Return (X, Y) of the center of cell containing provided text 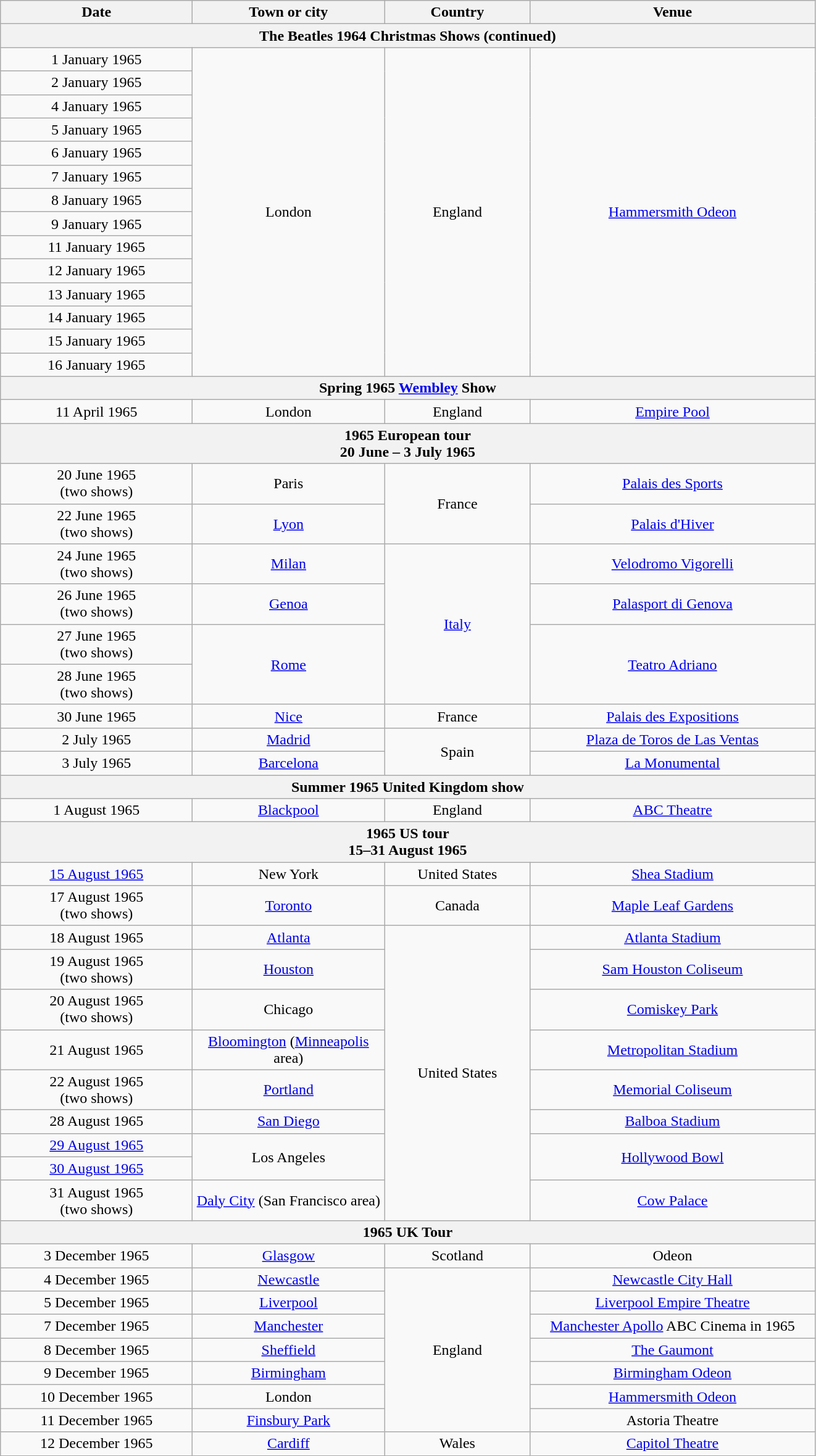
Manchester (289, 1326)
Teatro Adriano (673, 664)
15 August 1965 (96, 874)
4 January 1965 (96, 106)
21 August 1965 (96, 1049)
La Monumental (673, 763)
Odeon (673, 1255)
Genoa (289, 604)
Summer 1965 United Kingdom show (407, 787)
Houston (289, 969)
Finsbury Park (289, 1420)
2 July 1965 (96, 739)
9 January 1965 (96, 223)
8 December 1965 (96, 1350)
29 August 1965 (96, 1145)
Plaza de Toros de Las Ventas (673, 739)
1965 European tour20 June – 3 July 1965 (407, 443)
Portland (289, 1090)
Palasport di Genova (673, 604)
7 December 1965 (96, 1326)
Milan (289, 564)
Barcelona (289, 763)
19 August 1965(two shows) (96, 969)
3 July 1965 (96, 763)
28 August 1965 (96, 1121)
Sam Houston Coliseum (673, 969)
15 January 1965 (96, 341)
Canada (457, 906)
Atlanta (289, 938)
Liverpool Empire Theatre (673, 1303)
18 August 1965 (96, 938)
1965 UK Tour (407, 1232)
Spain (457, 751)
Shea Stadium (673, 874)
Toronto (289, 906)
1965 US tour15–31 August 1965 (407, 842)
Date (96, 12)
Astoria Theatre (673, 1420)
14 January 1965 (96, 318)
Country (457, 12)
6 January 1965 (96, 153)
20 August 1965(two shows) (96, 1010)
31 August 1965(two shows) (96, 1200)
Blackpool (289, 810)
26 June 1965(two shows) (96, 604)
22 June 1965(two shows) (96, 523)
Bloomington (Minneapolis area) (289, 1049)
Cow Palace (673, 1200)
Velodromo Vigorelli (673, 564)
30 August 1965 (96, 1168)
17 August 1965(two shows) (96, 906)
ABC Theatre (673, 810)
Italy (457, 624)
Newcastle City Hall (673, 1279)
Balboa Stadium (673, 1121)
Liverpool (289, 1303)
Hollywood Bowl (673, 1157)
Comiskey Park (673, 1010)
16 January 1965 (96, 365)
Paris (289, 484)
Maple Leaf Gardens (673, 906)
9 December 1965 (96, 1373)
Palais des Sports (673, 484)
Venue (673, 12)
Atlanta Stadium (673, 938)
Wales (457, 1444)
The Beatles 1964 Christmas Shows (continued) (407, 36)
1 August 1965 (96, 810)
Metropolitan Stadium (673, 1049)
11 December 1965 (96, 1420)
Capitol Theatre (673, 1444)
5 December 1965 (96, 1303)
Empire Pool (673, 412)
Manchester Apollo ABC Cinema in 1965 (673, 1326)
30 June 1965 (96, 716)
Memorial Coliseum (673, 1090)
Nice (289, 716)
12 December 1965 (96, 1444)
San Diego (289, 1121)
The Gaumont (673, 1350)
27 June 1965(two shows) (96, 644)
1 January 1965 (96, 59)
Glasgow (289, 1255)
Palais des Expositions (673, 716)
Town or city (289, 12)
Daly City (San Francisco area) (289, 1200)
Newcastle (289, 1279)
Birmingham Odeon (673, 1373)
22 August 1965(two shows) (96, 1090)
2 January 1965 (96, 83)
20 June 1965(two shows) (96, 484)
Rome (289, 664)
12 January 1965 (96, 270)
10 December 1965 (96, 1397)
Scotland (457, 1255)
Sheffield (289, 1350)
Lyon (289, 523)
11 January 1965 (96, 247)
Los Angeles (289, 1157)
3 December 1965 (96, 1255)
13 January 1965 (96, 294)
Birmingham (289, 1373)
28 June 1965(two shows) (96, 684)
New York (289, 874)
Cardiff (289, 1444)
7 January 1965 (96, 177)
Spring 1965 Wembley Show (407, 388)
8 January 1965 (96, 200)
11 April 1965 (96, 412)
24 June 1965(two shows) (96, 564)
Chicago (289, 1010)
4 December 1965 (96, 1279)
Palais d'Hiver (673, 523)
Madrid (289, 739)
5 January 1965 (96, 130)
